Detect which cell encompasses the target text, then output its [x, y] center coordinate. 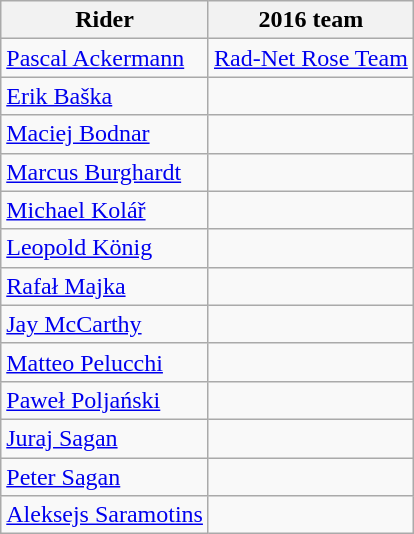
Leopold König [105, 248]
Peter Sagan [105, 477]
Rafał Majka [105, 286]
Jay McCarthy [105, 324]
Rider [105, 20]
2016 team [310, 20]
Maciej Bodnar [105, 134]
Aleksejs Saramotins [105, 515]
Marcus Burghardt [105, 172]
Michael Kolář [105, 210]
Erik Baška [105, 96]
Juraj Sagan [105, 438]
Matteo Pelucchi [105, 362]
Paweł Poljański [105, 400]
Pascal Ackermann [105, 58]
Rad-Net Rose Team [310, 58]
